Return the [x, y] coordinate for the center point of the cell that contains the specified text.  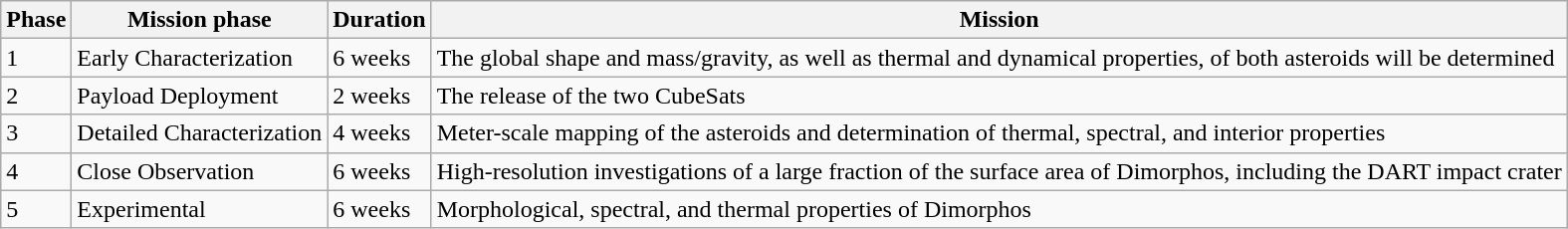
Mission phase [199, 20]
Detailed Characterization [199, 133]
Duration [379, 20]
1 [36, 58]
3 [36, 133]
Close Observation [199, 171]
The global shape and mass/gravity, as well as thermal and dynamical properties, of both asteroids will be determined [1000, 58]
4 weeks [379, 133]
The release of the two CubeSats [1000, 96]
Meter-scale mapping of the asteroids and determination of thermal, spectral, and interior properties [1000, 133]
Morphological, spectral, and thermal properties of Dimorphos [1000, 209]
High-resolution investigations of a large fraction of the surface area of Dimorphos, including the DART impact crater [1000, 171]
Experimental [199, 209]
Early Characterization [199, 58]
Phase [36, 20]
2 weeks [379, 96]
5 [36, 209]
2 [36, 96]
4 [36, 171]
Mission [1000, 20]
Payload Deployment [199, 96]
